Scan for the cell matching the given text and deliver its [X, Y] coordinate at center. 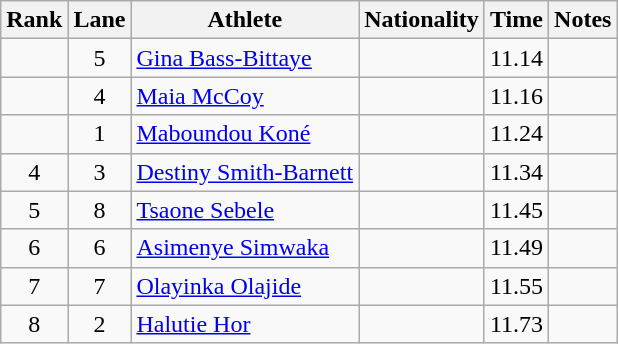
Time [516, 20]
1 [100, 134]
Athlete [245, 20]
11.45 [516, 210]
Notes [583, 20]
Maboundou Koné [245, 134]
11.16 [516, 96]
3 [100, 172]
2 [100, 324]
11.55 [516, 286]
Nationality [422, 20]
11.73 [516, 324]
11.34 [516, 172]
11.24 [516, 134]
Maia McCoy [245, 96]
Tsaone Sebele [245, 210]
Asimenye Simwaka [245, 248]
Olayinka Olajide [245, 286]
Destiny Smith-Barnett [245, 172]
Lane [100, 20]
11.49 [516, 248]
11.14 [516, 58]
Rank [34, 20]
Gina Bass-Bittaye [245, 58]
Halutie Hor [245, 324]
